From the cell containing the given text, extract its center point as [x, y] coordinate. 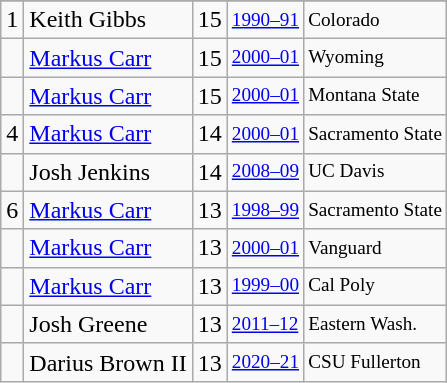
1990–91 [265, 20]
6 [12, 210]
Vanguard [376, 248]
2020–21 [265, 362]
1998–99 [265, 210]
Cal Poly [376, 286]
Josh Greene [108, 324]
CSU Fullerton [376, 362]
Colorado [376, 20]
1999–00 [265, 286]
Wyoming [376, 58]
Josh Jenkins [108, 172]
Keith Gibbs [108, 20]
Eastern Wash. [376, 324]
1 [12, 20]
Darius Brown II [108, 362]
4 [12, 134]
2011–12 [265, 324]
Montana State [376, 96]
2008–09 [265, 172]
UC Davis [376, 172]
